Find where the given text appears and provide that cell's center as [X, Y] coordinate. 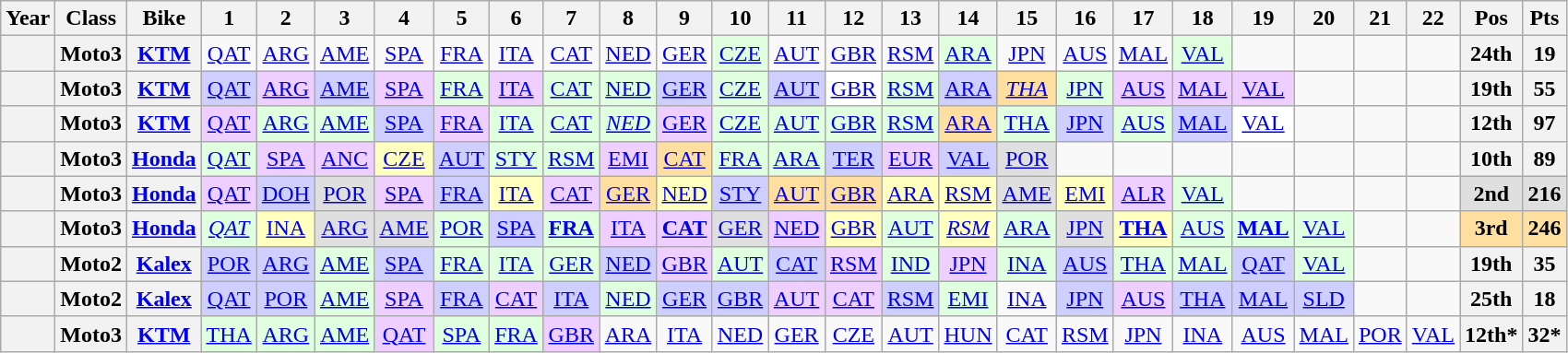
2nd [1491, 194]
Pts [1544, 18]
89 [1544, 159]
Bike [164, 18]
14 [968, 18]
ANC [344, 159]
5 [461, 18]
6 [517, 18]
IND [910, 264]
Year [28, 18]
7 [571, 18]
ALR [1143, 194]
DOH [286, 194]
32* [1544, 334]
97 [1544, 124]
12th* [1491, 334]
Class [91, 18]
25th [1491, 299]
246 [1544, 229]
EUR [910, 159]
2 [286, 18]
4 [404, 18]
3 [344, 18]
3rd [1491, 229]
8 [628, 18]
15 [1027, 18]
16 [1085, 18]
24th [1491, 53]
20 [1324, 18]
216 [1544, 194]
TER [853, 159]
10th [1491, 159]
17 [1143, 18]
12th [1491, 124]
35 [1544, 264]
10 [740, 18]
21 [1380, 18]
Pos [1491, 18]
55 [1544, 88]
1 [229, 18]
11 [797, 18]
13 [910, 18]
HUN [968, 334]
SLD [1324, 299]
22 [1433, 18]
12 [853, 18]
9 [684, 18]
